Pinpoint the cell where the given text exists, returning its (x, y) midpoint coordinate. 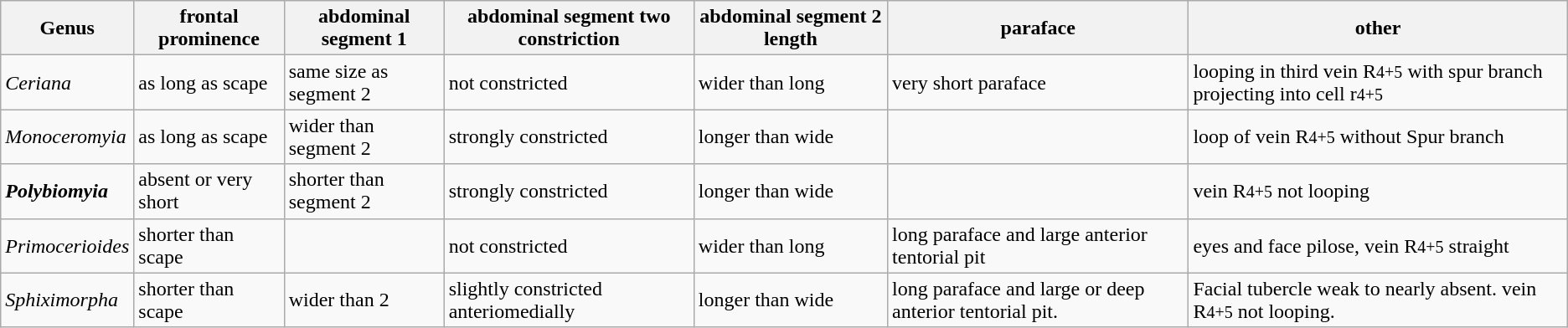
Polybiomyia (67, 191)
abdominal segment 1 (364, 28)
Facial tubercle weak to nearly absent. vein R4+5 not looping. (1378, 300)
wider than segment 2 (364, 137)
wider than 2 (364, 300)
vein R4+5 not looping (1378, 191)
frontal prominence (209, 28)
abdominal segment two constriction (569, 28)
Primocerioides (67, 246)
long paraface and large anterior tentorial pit (1039, 246)
long paraface and large or deep anterior tentorial pit. (1039, 300)
very short paraface (1039, 82)
slightly constricted anteriomedially (569, 300)
abdominal segment 2 length (791, 28)
absent or very short (209, 191)
shorter than segment 2 (364, 191)
Genus (67, 28)
loop of vein R4+5 without Spur branch (1378, 137)
paraface (1039, 28)
eyes and face pilose, vein R4+5 straight (1378, 246)
Sphiximorpha (67, 300)
looping in third vein R4+5 with spur branch projecting into cell r4+5 (1378, 82)
same size as segment 2 (364, 82)
other (1378, 28)
Monoceromyia (67, 137)
Ceriana (67, 82)
